Output the (X, Y) coordinate of the center of the cell containing the given text.  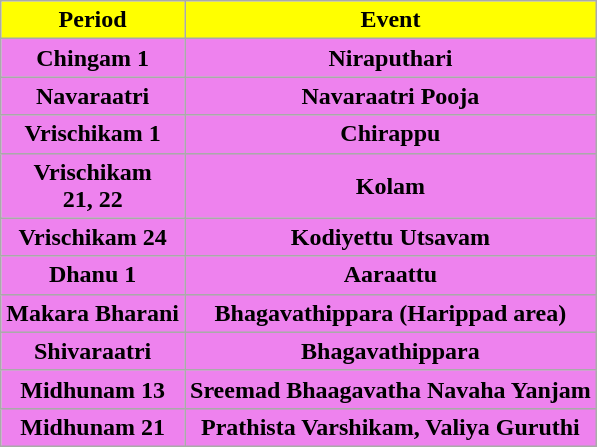
Period (93, 20)
Vrischikam 24 (93, 237)
Chirappu (390, 134)
Kolam (390, 186)
Prathista Varshikam, Valiya Guruthi (390, 427)
Navaraatri (93, 96)
Vrischikam 1 (93, 134)
Midhunam 21 (93, 427)
Bhagavathippara (Harippad area) (390, 313)
Bhagavathippara (390, 351)
Chingam 1 (93, 58)
Sreemad Bhaagavatha Navaha Yanjam (390, 389)
Niraputhari (390, 58)
Aaraattu (390, 275)
Event (390, 20)
Makara Bharani (93, 313)
Midhunam 13 (93, 389)
Kodiyettu Utsavam (390, 237)
Vrischikam21, 22 (93, 186)
Navaraatri Pooja (390, 96)
Dhanu 1 (93, 275)
Shivaraatri (93, 351)
